Detect which cell encompasses the target text, then output its [x, y] center coordinate. 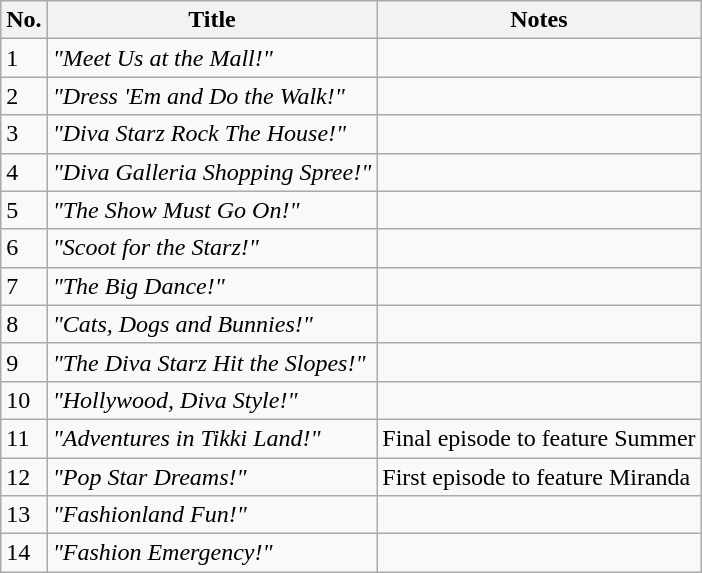
"Fashion Emergency!" [212, 553]
"Meet Us at the Mall!" [212, 58]
10 [24, 400]
"Pop Star Dreams!" [212, 477]
"Cats, Dogs and Bunnies!" [212, 324]
9 [24, 362]
First episode to feature Miranda [539, 477]
"The Diva Starz Hit the Slopes!" [212, 362]
11 [24, 438]
14 [24, 553]
6 [24, 248]
8 [24, 324]
4 [24, 172]
"Fashionland Fun!" [212, 515]
"Dress 'Em and Do the Walk!" [212, 96]
Final episode to feature Summer [539, 438]
1 [24, 58]
"Adventures in Tikki Land!" [212, 438]
12 [24, 477]
"Scoot for the Starz!" [212, 248]
"Diva Galleria Shopping Spree!" [212, 172]
"The Big Dance!" [212, 286]
"Hollywood, Diva Style!" [212, 400]
"Diva Starz Rock The House!" [212, 134]
7 [24, 286]
Notes [539, 20]
5 [24, 210]
2 [24, 96]
Title [212, 20]
No. [24, 20]
3 [24, 134]
"The Show Must Go On!" [212, 210]
13 [24, 515]
